Provide the (x, y) coordinate of the cell's center where the given text is located.  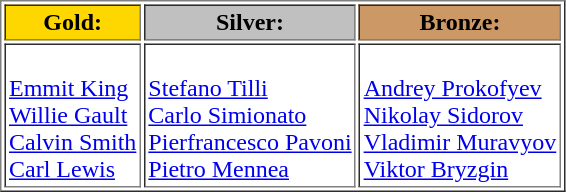
Silver: (250, 22)
Gold: (72, 22)
Andrey ProkofyevNikolay SidorovVladimir MuravyovViktor Bryzgin (460, 116)
Stefano TilliCarlo SimionatoPierfrancesco PavoniPietro Mennea (250, 116)
Bronze: (460, 22)
Emmit KingWillie GaultCalvin SmithCarl Lewis (72, 116)
